Extract the (X, Y) coordinate from the center of the cell holding the provided text.  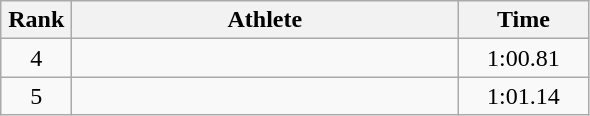
4 (36, 58)
Time (524, 20)
5 (36, 96)
1:01.14 (524, 96)
Rank (36, 20)
1:00.81 (524, 58)
Athlete (265, 20)
